Return the (X, Y) coordinate for the center point of the cell that contains the specified text.  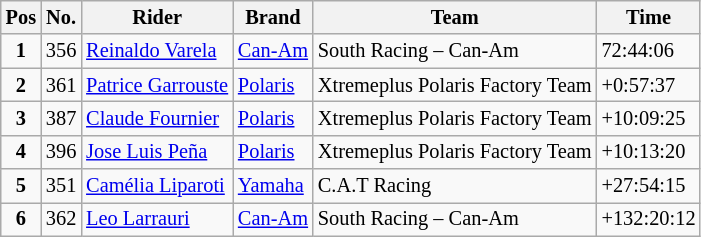
Yamaha (273, 186)
Jose Luis Peña (157, 152)
No. (61, 17)
+10:09:25 (649, 118)
3 (21, 118)
+27:54:15 (649, 186)
4 (21, 152)
Brand (273, 17)
Rider (157, 17)
1 (21, 51)
72:44:06 (649, 51)
361 (61, 85)
Camélia Liparoti (157, 186)
+132:20:12 (649, 219)
387 (61, 118)
Leo Larrauri (157, 219)
Patrice Garrouste (157, 85)
5 (21, 186)
Time (649, 17)
Claude Fournier (157, 118)
6 (21, 219)
396 (61, 152)
+0:57:37 (649, 85)
Pos (21, 17)
Team (455, 17)
+10:13:20 (649, 152)
356 (61, 51)
2 (21, 85)
C.A.T Racing (455, 186)
Reinaldo Varela (157, 51)
351 (61, 186)
362 (61, 219)
